Locate the cell with the specified text and output its (X, Y) center coordinate. 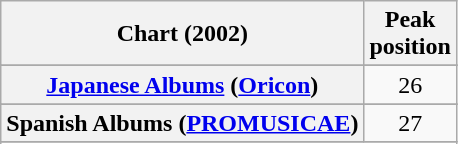
Peakposition (410, 34)
Spanish Albums (PROMUSICAE) (182, 123)
27 (410, 123)
Japanese Albums (Oricon) (182, 85)
Chart (2002) (182, 34)
26 (410, 85)
